Return [x, y] of the center of cell containing provided text 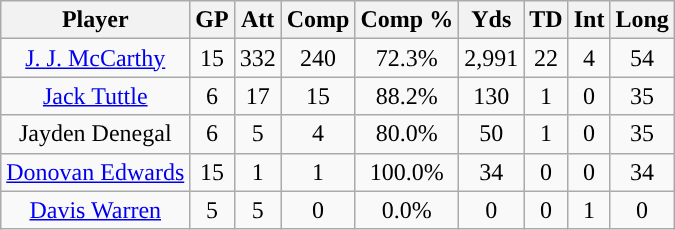
J. J. McCarthy [96, 58]
Att [258, 20]
Jack Tuttle [96, 96]
72.3% [407, 58]
130 [492, 96]
Comp % [407, 20]
54 [642, 58]
332 [258, 58]
88.2% [407, 96]
Long [642, 20]
17 [258, 96]
240 [318, 58]
Davis Warren [96, 210]
Comp [318, 20]
Player [96, 20]
22 [546, 58]
Donovan Edwards [96, 172]
0.0% [407, 210]
2,991 [492, 58]
Yds [492, 20]
80.0% [407, 134]
GP [212, 20]
50 [492, 134]
Int [589, 20]
TD [546, 20]
Jayden Denegal [96, 134]
100.0% [407, 172]
